Output the (x, y) coordinate of the center of the cell containing the given text.  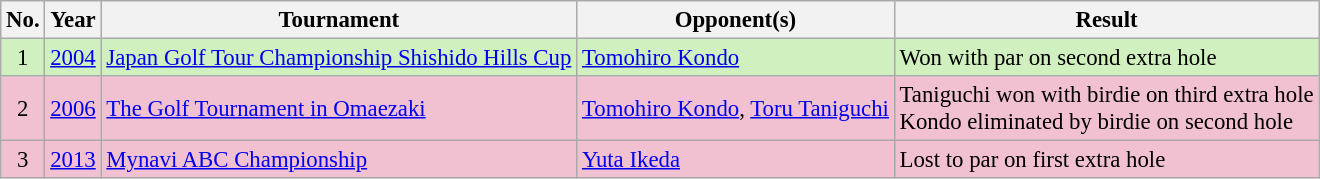
1 (23, 58)
Tournament (339, 20)
No. (23, 20)
2 (23, 108)
2013 (73, 160)
Won with par on second extra hole (1106, 58)
Tomohiro Kondo (736, 58)
Opponent(s) (736, 20)
Lost to par on first extra hole (1106, 160)
Year (73, 20)
Taniguchi won with birdie on third extra holeKondo eliminated by birdie on second hole (1106, 108)
3 (23, 160)
Result (1106, 20)
Tomohiro Kondo, Toru Taniguchi (736, 108)
2004 (73, 58)
The Golf Tournament in Omaezaki (339, 108)
2006 (73, 108)
Japan Golf Tour Championship Shishido Hills Cup (339, 58)
Yuta Ikeda (736, 160)
Mynavi ABC Championship (339, 160)
